Extract the [x, y] coordinate from the center of the cell holding the provided text.  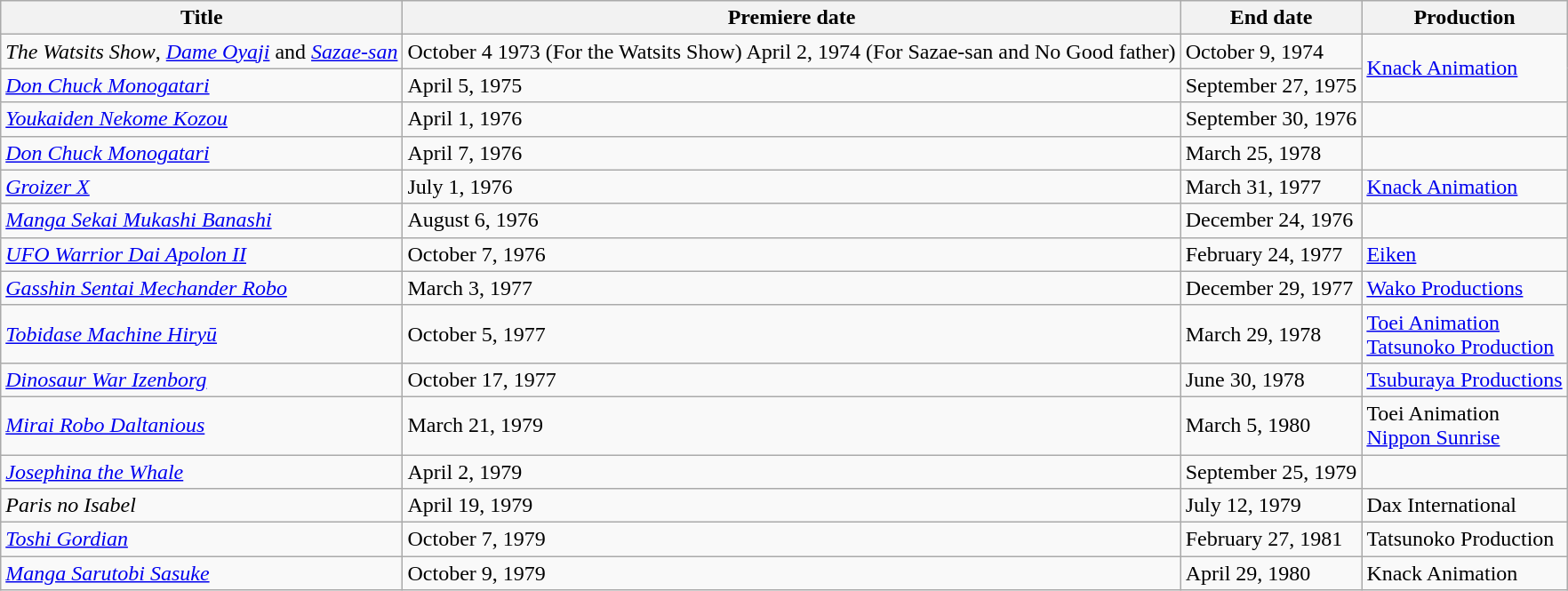
March 25, 1978 [1271, 153]
October 7, 1979 [791, 539]
March 21, 1979 [791, 425]
October 4 1973 (For the Watsits Show) April 2, 1974 (For Sazae-san and No Good father) [791, 52]
April 2, 1979 [791, 472]
December 29, 1977 [1271, 288]
March 3, 1977 [791, 288]
Youkaiden Nekome Kozou [202, 119]
Tobidase Machine Hiryū [202, 334]
April 19, 1979 [791, 506]
April 1, 1976 [791, 119]
October 17, 1977 [791, 379]
Mirai Robo Daltanious [202, 425]
Wako Productions [1465, 288]
Production [1465, 18]
October 9, 1974 [1271, 52]
August 6, 1976 [791, 220]
October 9, 1979 [791, 573]
Toshi Gordian [202, 539]
September 30, 1976 [1271, 119]
UFO Warrior Dai Apolon II [202, 254]
Groizer X [202, 187]
December 24, 1976 [1271, 220]
April 7, 1976 [791, 153]
July 1, 1976 [791, 187]
End date [1271, 18]
Dinosaur War Izenborg [202, 379]
June 30, 1978 [1271, 379]
July 12, 1979 [1271, 506]
Manga Sekai Mukashi Banashi [202, 220]
September 25, 1979 [1271, 472]
April 29, 1980 [1271, 573]
The Watsits Show, Dame Oyaji and Sazae-san [202, 52]
Paris no Isabel [202, 506]
Toei AnimationTatsunoko Production [1465, 334]
April 5, 1975 [791, 85]
Dax International [1465, 506]
October 5, 1977 [791, 334]
Toei AnimationNippon Sunrise [1465, 425]
Tsuburaya Productions [1465, 379]
February 24, 1977 [1271, 254]
October 7, 1976 [791, 254]
Manga Sarutobi Sasuke [202, 573]
Eiken [1465, 254]
Gasshin Sentai Mechander Robo [202, 288]
February 27, 1981 [1271, 539]
Tatsunoko Production [1465, 539]
September 27, 1975 [1271, 85]
Josephina the Whale [202, 472]
March 29, 1978 [1271, 334]
Premiere date [791, 18]
Title [202, 18]
March 31, 1977 [1271, 187]
March 5, 1980 [1271, 425]
